Identify which cell holds the provided text, then report its [x, y] central coordinate. 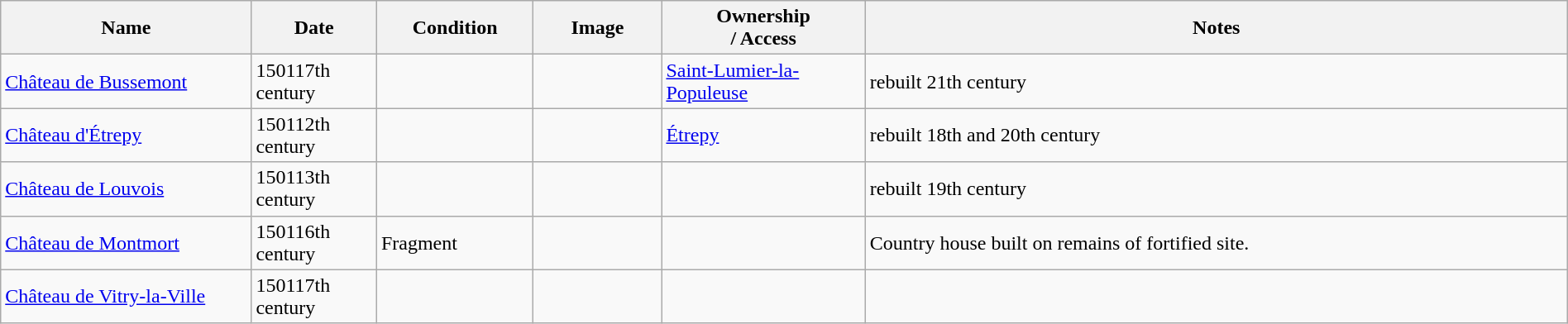
Château de Bussemont [126, 81]
Condition [455, 28]
Château de Vitry-la-Ville [126, 296]
150113th century [314, 188]
Château de Montmort [126, 243]
rebuilt 19th century [1216, 188]
Château de Louvois [126, 188]
Ownership/ Access [763, 28]
Notes [1216, 28]
150112th century [314, 136]
Saint-Lumier-la-Populeuse [763, 81]
Image [597, 28]
Name [126, 28]
150116th century [314, 243]
Étrepy [763, 136]
Date [314, 28]
rebuilt 21th century [1216, 81]
Country house built on remains of fortified site. [1216, 243]
Château d'Étrepy [126, 136]
Fragment [455, 243]
rebuilt 18th and 20th century [1216, 136]
